Identify which cell holds the provided text, then report its (x, y) central coordinate. 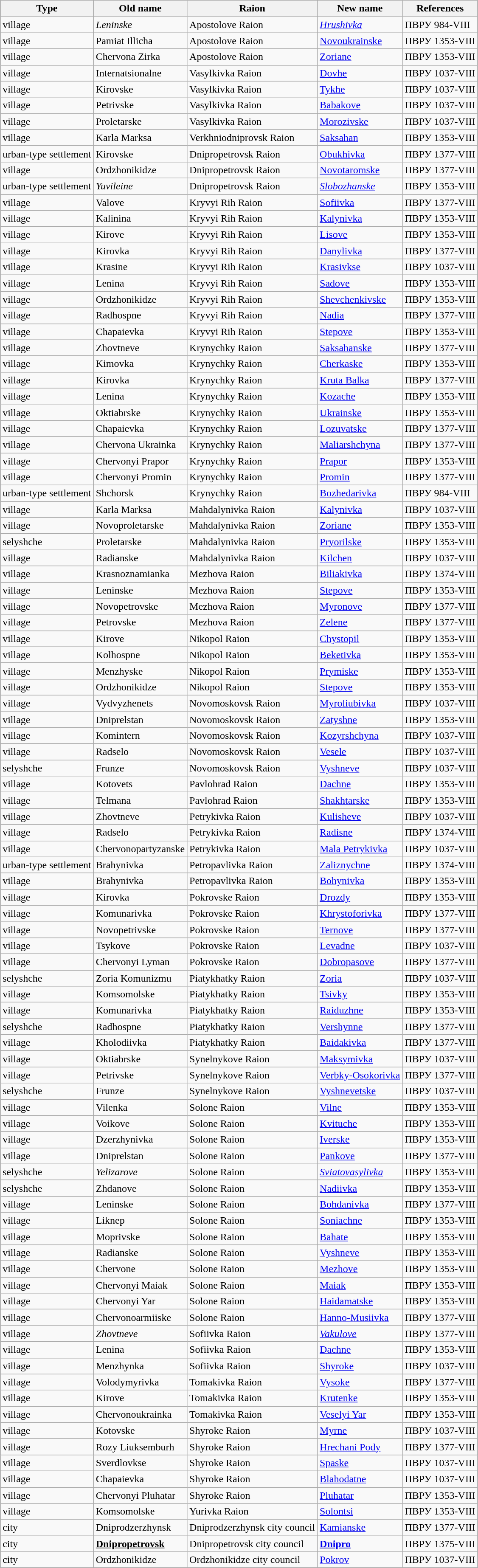
Soniachne (360, 1220)
Babakove (360, 105)
Maiak (360, 1285)
Chystopil (360, 639)
Dobropasove (360, 962)
Obukhivka (360, 154)
Khrystoforivka (360, 913)
Dnipropetrovsk (140, 1544)
Telmana (140, 800)
Vysoke (360, 1382)
Kolhospne (140, 655)
Zelene (360, 622)
Vershynne (360, 1027)
Kimovka (140, 364)
Komintern (140, 736)
Pryorilske (360, 542)
Mala Petrykivka (360, 849)
Bohdanivka (360, 1204)
Bohynivka (360, 881)
Novopetrovske (140, 606)
Ukrainske (360, 412)
Menzhynka (140, 1366)
Nadia (360, 315)
Novoproletarske (140, 526)
Menzhyske (140, 671)
Levadne (360, 946)
Sofiivka (360, 203)
Solontsi (360, 1512)
Zaliznychne (360, 865)
Volodymyrivka (140, 1382)
Lozuvatske (360, 428)
Sverdlovkse (140, 1463)
Cherkaske (360, 364)
Saksahan (360, 138)
Maliarshchyna (360, 445)
Promin (360, 477)
Kalinina (140, 219)
Biliakivka (360, 574)
Vydvyzhenets (140, 703)
Dnipropetrovsk city council (252, 1544)
Myroliubivka (360, 703)
Chervonopartyzanske (140, 849)
Ordzhonikidze city council (252, 1560)
Novoukrainske (360, 41)
Zatyshne (360, 720)
Chervonyi Yar (140, 1301)
Krutenke (360, 1398)
Zoria Komunizmu (140, 978)
Vilenka (140, 1107)
Vakulove (360, 1334)
Kozache (360, 396)
Hrushivka (360, 25)
Moprivske (140, 1237)
Tsivky (360, 994)
Bahate (360, 1237)
Chervonoarmiiske (140, 1317)
Iverske (360, 1140)
Voikove (140, 1123)
Krasivkse (360, 267)
Sviatovasylivka (360, 1172)
New name (360, 8)
Kruta Balka (360, 380)
Nadiivka (360, 1188)
Drozdy (360, 897)
Haidamatske (360, 1301)
Shevchenkivske (360, 299)
Type (47, 8)
Baidakivka (360, 1043)
Myronove (360, 606)
Danylivka (360, 251)
Blahodatne (360, 1479)
Morozivske (360, 121)
Pamiat Illicha (140, 41)
Dniprodzerzhynsk city council (252, 1528)
Myrne (360, 1430)
Lisove (360, 235)
Yelizarove (140, 1172)
Beketivka (360, 655)
Kotovske (140, 1430)
Maksymivka (360, 1059)
Prapor (360, 461)
Saksahanske (360, 348)
Kvituche (360, 1123)
Kozyrshchyna (360, 736)
Zhdanove (140, 1188)
Slobozhanske (360, 186)
Liknep (140, 1220)
Dzerzhynivka (140, 1140)
Tsykove (140, 946)
Chervonyi Maiak (140, 1285)
Hrechani Pody (360, 1447)
Pokrov (360, 1560)
Krasnoznamianka (140, 574)
Petrovske (140, 622)
Krasine (140, 267)
Dnipro (360, 1544)
Sadove (360, 283)
Chervonyi Promin (140, 477)
Yuvileine (140, 186)
Yurivka Raion (252, 1512)
Valove (140, 203)
Shyroke (360, 1366)
Chervona Zirka (140, 57)
Radisne (360, 833)
Kotovets (140, 784)
Dovhe (360, 73)
Ternove (360, 929)
Mezhove (360, 1269)
Vesele (360, 752)
Shakhtarske (360, 800)
Pluhatar (360, 1495)
Chervonyi Pluhatar (140, 1495)
Kilchen (360, 558)
Verbky-Osokorivka (360, 1075)
Rozy Liuksemburh (140, 1447)
Chervonyi Prapor (140, 461)
Dniprodzerzhynsk (140, 1528)
Chervonyi Lyman (140, 962)
Kulisheve (360, 816)
Novotaromske (360, 170)
Pankove (360, 1156)
Chervonoukrainka (140, 1414)
Veselyi Yar (360, 1414)
Hanno-Musiivka (360, 1317)
Novopetrivske (140, 929)
Old name (140, 8)
Spaske (360, 1463)
Kamianske (360, 1528)
Bozhedarivka (360, 493)
Shchorsk (140, 493)
Chervone (140, 1269)
Vilne (360, 1107)
Zoria (360, 978)
ПВРУ 1375-VIII (440, 1544)
Prymiske (360, 671)
Raiduzhne (360, 1011)
Vyshnevetske (360, 1091)
Kholodiivka (140, 1043)
Tykhe (360, 89)
Internatsionalne (140, 73)
Verkhniodniprovsk Raion (252, 138)
Raion (252, 8)
Chervona Ukrainka (140, 445)
References (440, 8)
